Search for the cell housing the specified text and yield its (X, Y) center coordinate. 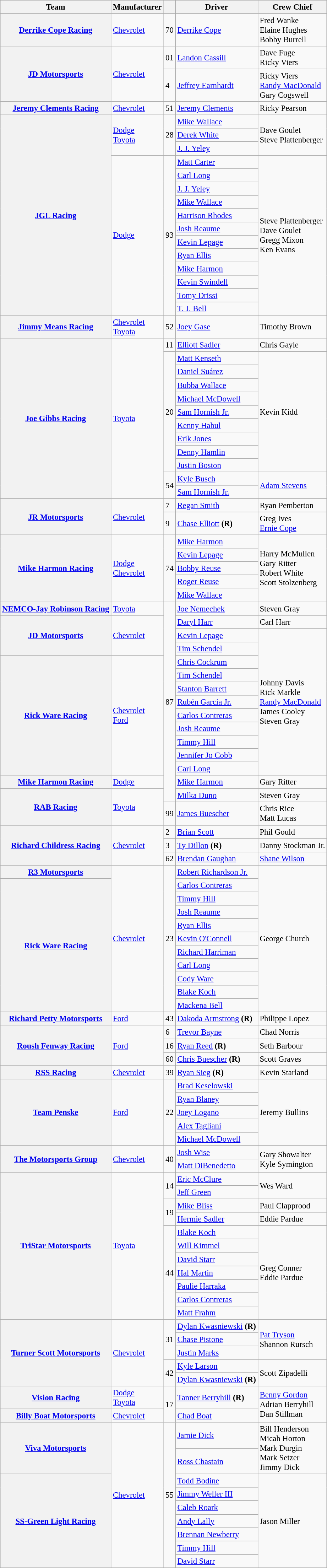
Kenny Habul (217, 425)
Matt Frahm (217, 1313)
Chevrolet Toyota (137, 327)
Gary Showalter Kyle Symington (293, 1159)
Ryan Sieg (R) (217, 1072)
Kevin O'Connell (217, 939)
R3 Motorsports (56, 872)
Shane Wilson (293, 858)
Richard Petty Motorsports (56, 1019)
RAB Racing (56, 807)
Landon Cassill (217, 58)
Daryl Harr (217, 622)
28 (170, 135)
Chase Pistone (217, 1340)
16 (170, 1046)
Todd Bodine (217, 1481)
Kyle Busch (217, 479)
Trevor Bayne (217, 1032)
23 (170, 939)
Team Penske (56, 1112)
Fred Wanke Elaine Hughes Bobby Burrell (293, 30)
Ryan Reed (R) (217, 1046)
Jimmy Weller III (217, 1494)
T. J. Bell (217, 309)
Chris Buescher (R) (217, 1059)
Roger Reuse (217, 582)
Pat Tryson Shannon Rursch (293, 1340)
Mackena Bell (217, 1006)
39 (170, 1072)
Richard Childress Racing (56, 845)
Billy Boat Motorsports (56, 1416)
17 (170, 1404)
Bobby Reuse (217, 569)
70 (170, 30)
Kevin Starland (293, 1072)
14 (170, 1186)
Greg Ives Ernie Cope (293, 524)
Rubén García Jr. (217, 702)
Driver (217, 7)
SS-Green Light Racing (56, 1521)
Erik Jones (217, 439)
Milka Duno (217, 796)
Harry McMullen Gary Ritter Robert White Scott Stolzenberg (293, 569)
Eddie Pardue (293, 1219)
Kevin Kidd (293, 412)
52 (170, 327)
22 (170, 1112)
Manufacturer (137, 7)
Joey Gase (217, 327)
Dave Goulet Steve Plattenberger (293, 135)
99 (170, 814)
Timothy Brown (293, 327)
Bubba Wallace (217, 385)
60 (170, 1059)
Chad Boat (217, 1416)
Ricky Viers Randy MacDonald Gary Cogswell (293, 86)
Regan Smith (217, 506)
93 (170, 235)
George Church (293, 939)
Jeremy Clements Racing (56, 108)
Joey Logano (217, 1112)
11 (170, 345)
3 (170, 845)
Team (56, 7)
Daniel Suárez (217, 372)
Chad Norris (293, 1032)
Wes Ward (293, 1186)
Jeremy Bullins (293, 1112)
Matt Kenseth (217, 359)
4 (170, 86)
Steve Plattenberger Dave Goulet Gregg Mixon Ken Evans (293, 235)
Ryan Pemberton (293, 506)
Brendan Gaughan (217, 858)
Joe Nemechek (217, 609)
Chase Elliott (R) (217, 524)
Justin Boston (217, 465)
87 (170, 702)
Roush Fenway Racing (56, 1045)
Mike Bliss (217, 1206)
Derrike Cope Racing (56, 30)
Jimmy Means Racing (56, 327)
Danny Stockman Jr. (293, 845)
Johnny Davis Rick Markle Randy MacDonald James Cooley Steven Gray (293, 702)
Turner Scott Motorsports (56, 1353)
Dave Fuge Ricky Viers (293, 58)
Kevin Swindell (217, 282)
Tanner Berryhill (R) (217, 1398)
01 (170, 58)
Philippe Lopez (293, 1019)
Paul Clapprood (293, 1206)
20 (170, 412)
Ricky Pearson (293, 108)
Tomy Drissi (217, 296)
Andy Lally (217, 1521)
Dodge Chevrolet (137, 569)
Scott Graves (293, 1059)
19 (170, 1212)
Paulie Harraka (217, 1286)
Brian Scott (217, 832)
51 (170, 108)
Brad Keselowski (217, 1085)
7 (170, 506)
9 (170, 524)
Chris Rice Matt Lucas (293, 814)
Derek White (217, 135)
Benny Gordon Adrian Berryhill Dan Stillman (293, 1404)
Eric McClure (217, 1179)
Harrison Rhodes (217, 215)
Scott Zipadelli (293, 1373)
6 (170, 1032)
Crew Chief (293, 7)
Chris Gayle (293, 345)
Hermie Sadler (217, 1219)
James Buescher (217, 814)
The Motorsports Group (56, 1159)
Richard Harriman (217, 952)
Will Kimmel (217, 1246)
54 (170, 485)
Carl Harr (293, 622)
42 (170, 1373)
Jeffrey Earnhardt (217, 86)
Matt Carter (217, 162)
43 (170, 1019)
74 (170, 569)
Chevrolet Ford (137, 715)
Josh Wise (217, 1152)
62 (170, 858)
Jeremy Clements (217, 108)
Dakoda Armstrong (R) (217, 1019)
Hal Martin (217, 1273)
Phil Gould (293, 832)
Ross Chastain (217, 1461)
2 (170, 832)
Gary Ritter (293, 782)
Justin Marks (217, 1353)
RSS Racing (56, 1072)
55 (170, 1495)
Viva Motorsports (56, 1448)
Alex Tagliani (217, 1126)
Vision Racing (56, 1398)
Joe Gibbs Racing (56, 419)
Stanton Barrett (217, 689)
44 (170, 1273)
JR Motorsports (56, 517)
Denny Hamlin (217, 452)
40 (170, 1159)
Caleb Roark (217, 1508)
Ryan Blaney (217, 1099)
Robert Richardson Jr. (217, 872)
Bill Henderson Micah Horton Mark Durgin Mark Setzer Jimmy Dick (293, 1448)
Jason Miller (293, 1521)
Brennan Newberry (217, 1534)
Elliott Sadler (217, 345)
Kyle Larson (217, 1366)
Jamie Dick (217, 1435)
JGL Racing (56, 215)
Adam Stevens (293, 485)
Jeff Green (217, 1192)
Greg Conner Eddie Pardue (293, 1273)
Derrike Cope (217, 30)
Matt DiBenedetto (217, 1166)
31 (170, 1340)
Seth Barbour (293, 1046)
TriStar Motorsports (56, 1246)
Chris Cockrum (217, 662)
Jennifer Jo Cobb (217, 755)
Cody Ware (217, 979)
NEMCO-Jay Robinson Racing (56, 609)
Ty Dillon (R) (217, 845)
